Search for the cell housing the specified text and yield its (X, Y) center coordinate. 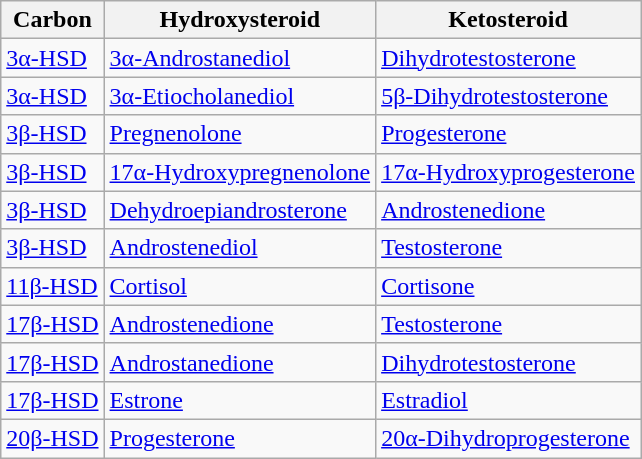
Ketosteroid (508, 20)
17α-Hydroxyprogesterone (508, 172)
Estrone (240, 400)
20β-HSD (52, 438)
Androstanedione (240, 362)
Cortisone (508, 286)
3α-Androstanediol (240, 58)
Cortisol (240, 286)
Carbon (52, 20)
20α-Dihydroprogesterone (508, 438)
17α-Hydroxypregnenolone (240, 172)
11β-HSD (52, 286)
3α-Etiocholanediol (240, 96)
Dehydroepiandrosterone (240, 210)
Androstenediol (240, 248)
Hydroxysteroid (240, 20)
Estradiol (508, 400)
5β-Dihydrotestosterone (508, 96)
Pregnenolone (240, 134)
